Locate the cell with the specified text and output its [X, Y] center coordinate. 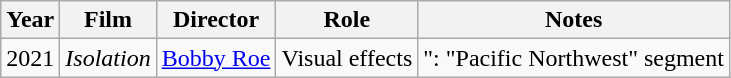
Bobby Roe [216, 58]
": "Pacific Northwest" segment [574, 58]
Notes [574, 20]
Role [347, 20]
Year [30, 20]
Isolation [108, 58]
Director [216, 20]
2021 [30, 58]
Visual effects [347, 58]
Film [108, 20]
